Pinpoint the cell where the given text exists, returning its [x, y] midpoint coordinate. 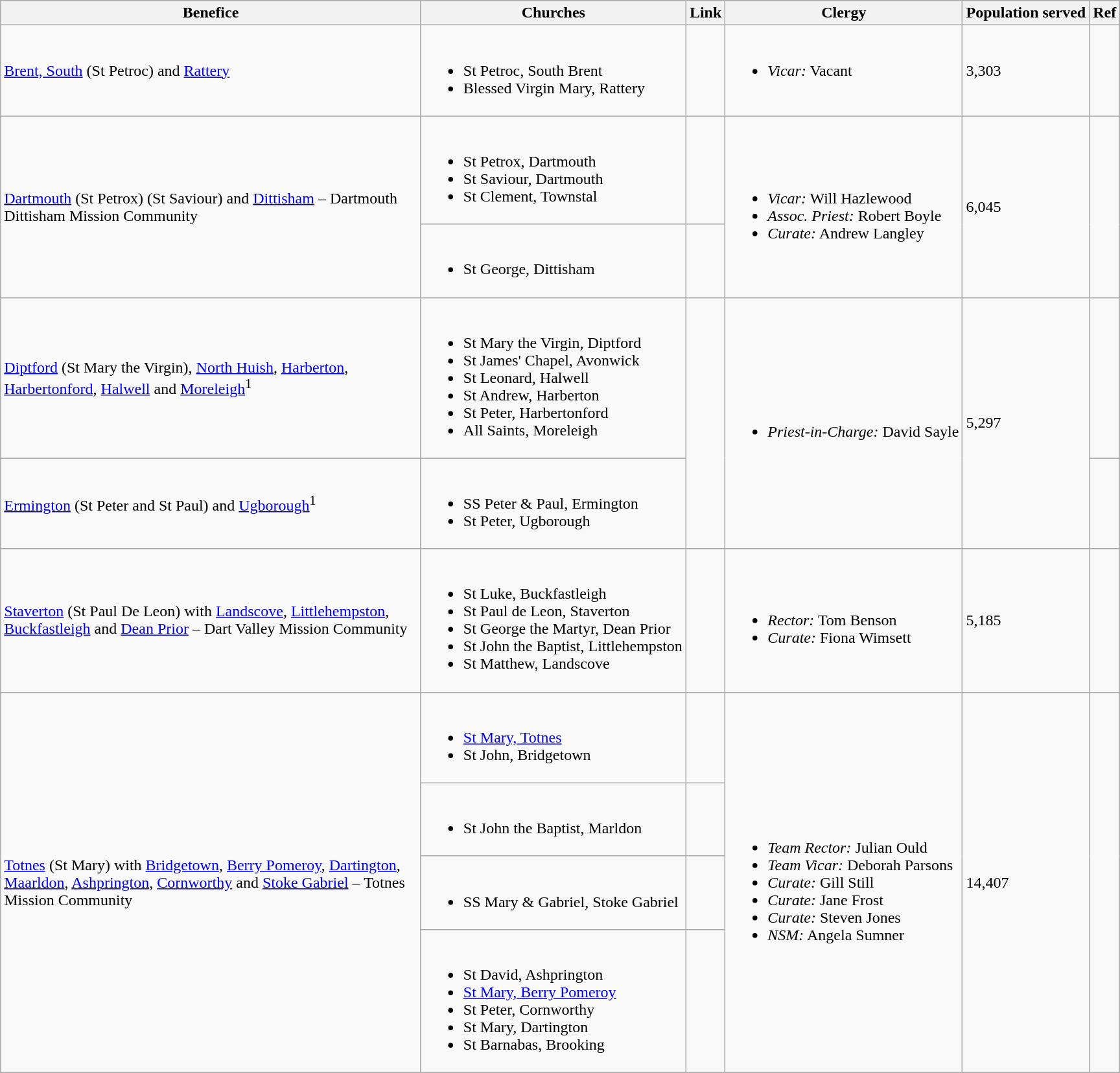
Ermington (St Peter and St Paul) and Ugborough1 [211, 503]
Churches [554, 13]
St Petroc, South BrentBlessed Virgin Mary, Rattery [554, 71]
Dartmouth (St Petrox) (St Saviour) and Dittisham – Dartmouth Dittisham Mission Community [211, 207]
6,045 [1026, 207]
Benefice [211, 13]
St Mary, TotnesSt John, Bridgetown [554, 737]
14,407 [1026, 883]
Team Rector: Julian OuldTeam Vicar: Deborah ParsonsCurate: Gill StillCurate: Jane FrostCurate: Steven JonesNSM: Angela Sumner [844, 883]
St David, AshpringtonSt Mary, Berry PomeroySt Peter, CornworthySt Mary, DartingtonSt Barnabas, Brooking [554, 1000]
5,297 [1026, 423]
Priest-in-Charge: David Sayle [844, 423]
Link [705, 13]
3,303 [1026, 71]
5,185 [1026, 621]
Vicar: Vacant [844, 71]
Diptford (St Mary the Virgin), North Huish, Harberton, Harbertonford, Halwell and Moreleigh1 [211, 378]
Rector: Tom BensonCurate: Fiona Wimsett [844, 621]
SS Peter & Paul, ErmingtonSt Peter, Ugborough [554, 503]
Totnes (St Mary) with Bridgetown, Berry Pomeroy, Dartington, Maarldon, Ashprington, Cornworthy and Stoke Gabriel – Totnes Mission Community [211, 883]
Population served [1026, 13]
Clergy [844, 13]
SS Mary & Gabriel, Stoke Gabriel [554, 893]
St John the Baptist, Marldon [554, 819]
St George, Dittisham [554, 260]
Ref [1104, 13]
St Mary the Virgin, DiptfordSt James' Chapel, AvonwickSt Leonard, HalwellSt Andrew, HarbertonSt Peter, HarbertonfordAll Saints, Moreleigh [554, 378]
St Petrox, DartmouthSt Saviour, DartmouthSt Clement, Townstal [554, 170]
Staverton (St Paul De Leon) with Landscove, Littlehempston, Buckfastleigh and Dean Prior – Dart Valley Mission Community [211, 621]
St Luke, Buckfastleigh St Paul de Leon, StavertonSt George the Martyr, Dean Prior St John the Baptist, LittlehempstonSt Matthew, Landscove [554, 621]
Vicar: Will HazlewoodAssoc. Priest: Robert BoyleCurate: Andrew Langley [844, 207]
Brent, South (St Petroc) and Rattery [211, 71]
